Return the [X, Y] coordinate for the center point of the cell that contains the specified text.  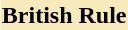
British Rule [64, 15]
